Scan for the cell matching the given text and deliver its [X, Y] coordinate at center. 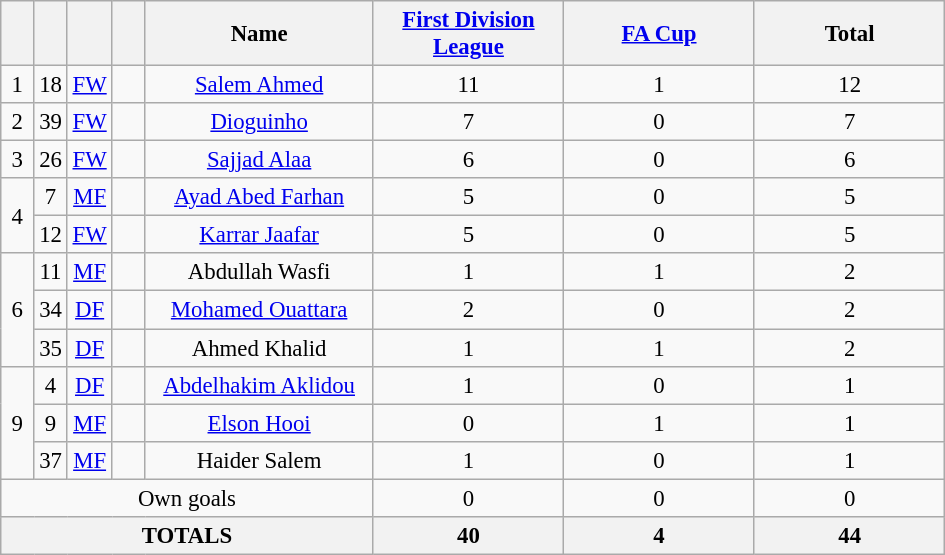
37 [50, 460]
Dioguinho [259, 122]
Abdullah Wasfi [259, 273]
18 [50, 85]
Ahmed Khalid [259, 348]
Elson Hooi [259, 423]
Haider Salem [259, 460]
FA Cup [660, 34]
TOTALS [187, 536]
26 [50, 160]
Abdelhakim Aklidou [259, 385]
Karrar Jaafar [259, 235]
34 [50, 310]
Total [850, 34]
40 [468, 536]
Sajjad Alaa [259, 160]
44 [850, 536]
35 [50, 348]
39 [50, 122]
Mohamed Ouattara [259, 310]
First Division League [468, 34]
Own goals [187, 498]
Ayad Abed Farhan [259, 197]
Salem Ahmed [259, 85]
Name [259, 34]
3 [18, 160]
